Detect which cell encompasses the target text, then output its (x, y) center coordinate. 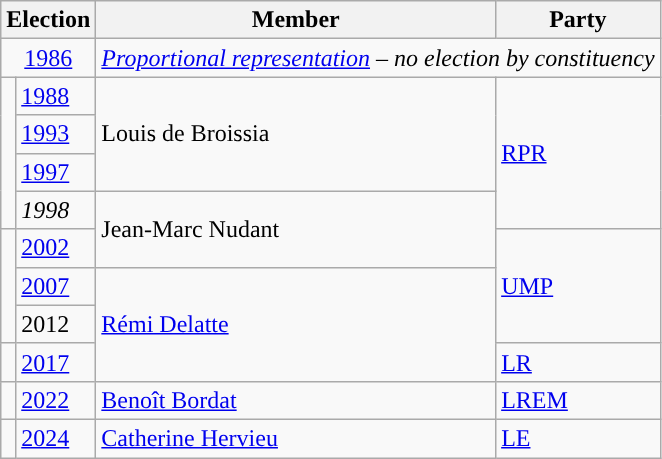
LR (578, 362)
RPR (578, 153)
2002 (56, 248)
Louis de Broissia (296, 134)
2022 (56, 400)
1998 (56, 210)
LE (578, 438)
2007 (56, 286)
Benoît Bordat (296, 400)
Election (48, 20)
Party (578, 20)
Rémi Delatte (296, 324)
UMP (578, 286)
Jean-Marc Nudant (296, 229)
Catherine Hervieu (296, 438)
Proportional representation – no election by constituency (378, 58)
2024 (56, 438)
1988 (56, 96)
2012 (56, 324)
LREM (578, 400)
1986 (48, 58)
1997 (56, 172)
1993 (56, 134)
2017 (56, 362)
Member (296, 20)
